Return [X, Y] of the center of cell containing provided text 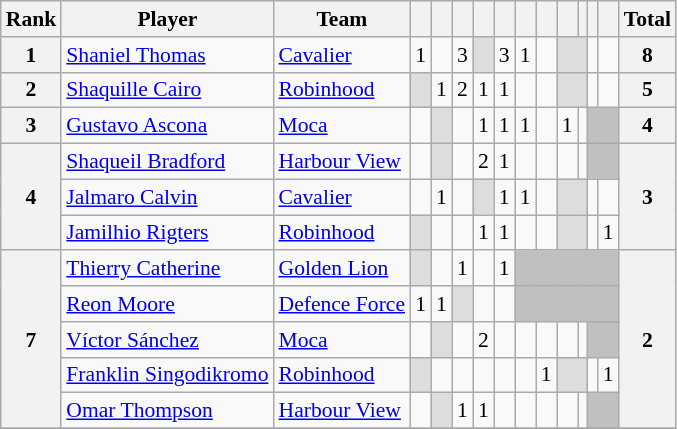
Franklin Singodikromo [167, 375]
5 [648, 90]
7 [32, 340]
Shaquille Cairo [167, 90]
Shaniel Thomas [167, 55]
Team [342, 19]
Thierry Catherine [167, 269]
Rank [32, 19]
Gustavo Ascona [167, 126]
Shaqueil Bradford [167, 162]
Jamilhio Rigters [167, 233]
Player [167, 19]
Víctor Sánchez [167, 340]
Total [648, 19]
Reon Moore [167, 304]
8 [648, 55]
Jalmaro Calvin [167, 197]
Omar Thompson [167, 411]
Defence Force [342, 304]
Golden Lion [342, 269]
